Find where the given text appears and provide that cell's center as [x, y] coordinate. 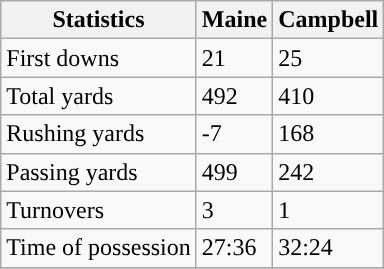
Statistics [99, 20]
1 [328, 210]
27:36 [234, 248]
21 [234, 58]
242 [328, 172]
3 [234, 210]
499 [234, 172]
Time of possession [99, 248]
168 [328, 134]
25 [328, 58]
32:24 [328, 248]
Total yards [99, 96]
First downs [99, 58]
Maine [234, 20]
Turnovers [99, 210]
-7 [234, 134]
Campbell [328, 20]
410 [328, 96]
Passing yards [99, 172]
492 [234, 96]
Rushing yards [99, 134]
